Detect which cell encompasses the target text, then output its [x, y] center coordinate. 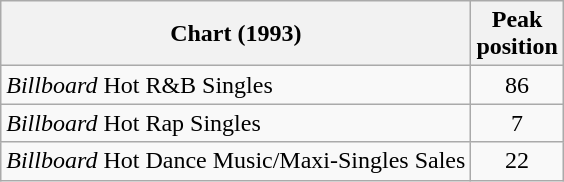
22 [517, 161]
Billboard Hot Dance Music/Maxi-Singles Sales [236, 161]
Peakposition [517, 34]
Billboard Hot Rap Singles [236, 123]
Chart (1993) [236, 34]
86 [517, 85]
7 [517, 123]
Billboard Hot R&B Singles [236, 85]
